Return [x, y] of the center of cell containing provided text 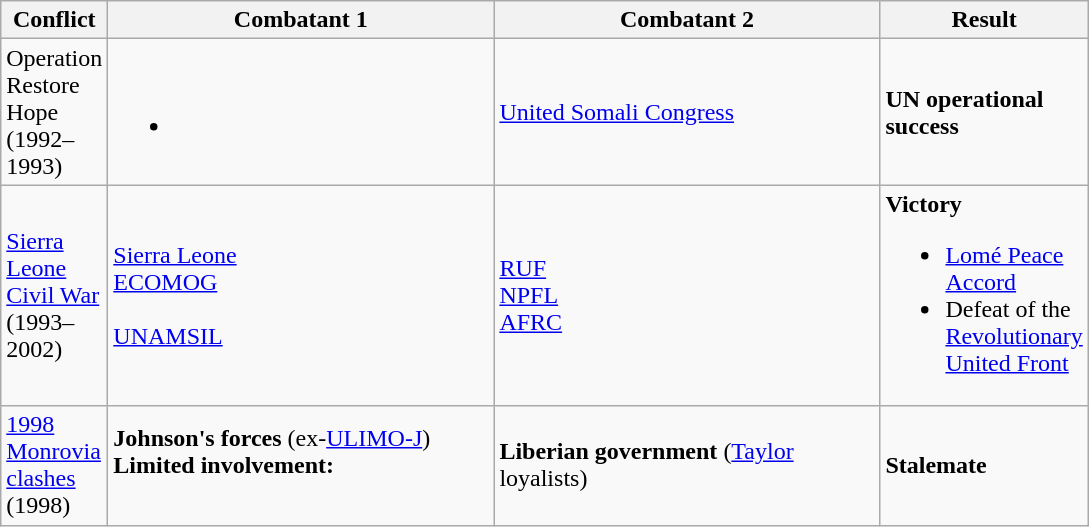
Combatant 1 [301, 20]
Sierra Leone ECOMOG UNAMSIL [301, 296]
UN operational success [984, 112]
Stalemate [984, 466]
Result [984, 20]
Liberian government (Taylor loyalists) [687, 466]
Conflict [54, 20]
RUF NPFL AFRC [687, 296]
Sierra Leone Civil War(1993–2002) [54, 296]
United Somali Congress [687, 112]
Combatant 2 [687, 20]
VictoryLomé Peace AccordDefeat of the Revolutionary United Front [984, 296]
Operation Restore Hope(1992–1993) [54, 112]
Johnson's forces (ex-ULIMO-J)Limited involvement: [301, 466]
1998 Monrovia clashes(1998) [54, 466]
